For the text-containing cell, return its midpoint in (X, Y) coordinate format. 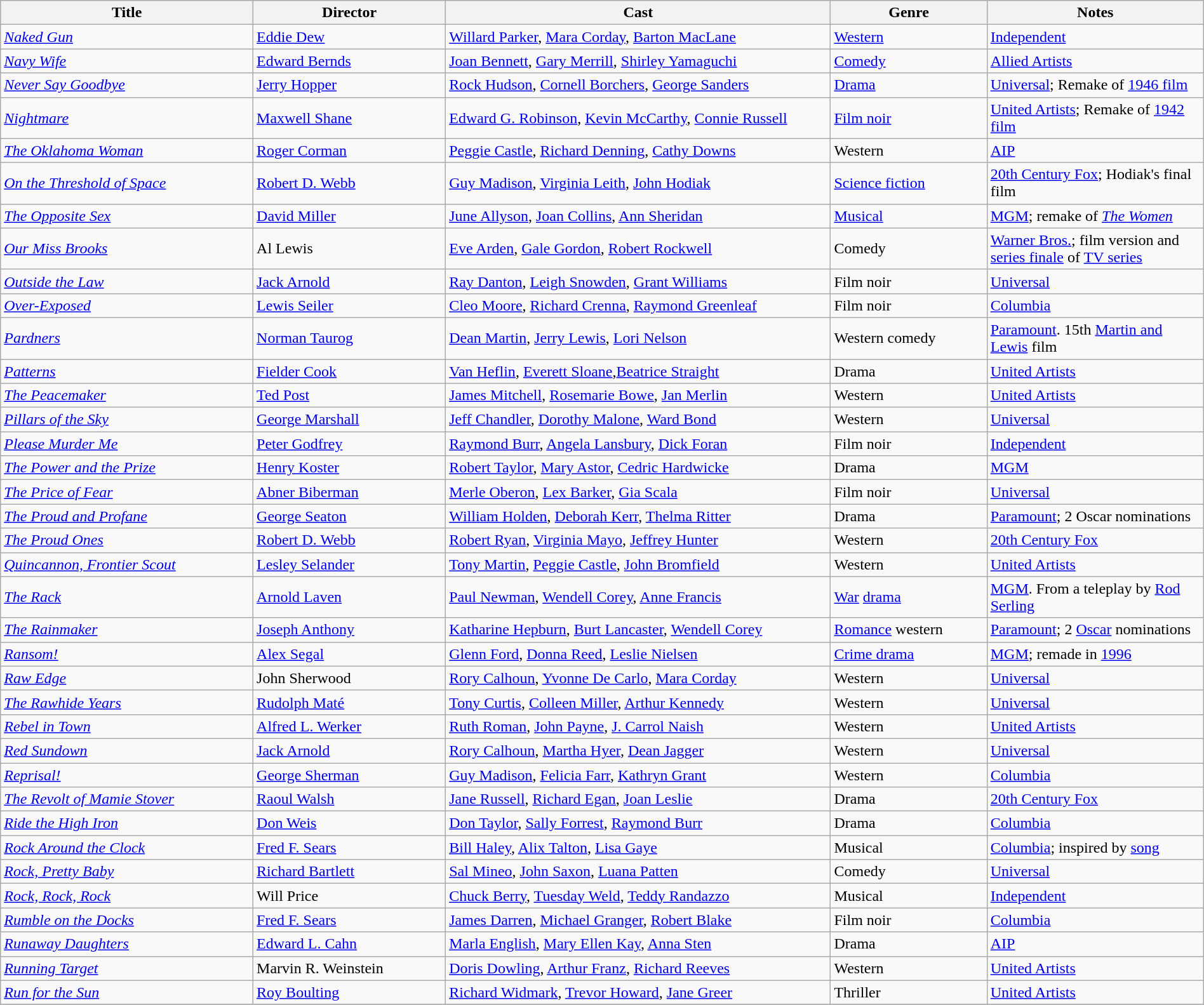
MGM; remade in 1996 (1095, 654)
Van Heflin, Everett Sloane,Beatrice Straight (638, 371)
Edward Bernds (349, 61)
Dean Martin, Jerry Lewis, Lori Nelson (638, 338)
Naked Gun (127, 37)
Edward L. Cahn (349, 944)
Rebel in Town (127, 726)
Peggie Castle, Richard Denning, Cathy Downs (638, 150)
Warner Bros.; film version and series finale of TV series (1095, 249)
Runaway Daughters (127, 944)
Robert Ryan, Virginia Mayo, Jeffrey Hunter (638, 540)
Rory Calhoun, Yvonne De Carlo, Mara Corday (638, 678)
Lesley Selander (349, 564)
Will Price (349, 896)
James Darren, Michael Granger, Robert Blake (638, 920)
Tony Martin, Peggie Castle, John Bromfield (638, 564)
War drama (909, 597)
Over-Exposed (127, 305)
Running Target (127, 968)
Raoul Walsh (349, 799)
Notes (1095, 13)
Rock Around the Clock (127, 848)
June Allyson, Joan Collins, Ann Sheridan (638, 216)
Title (127, 13)
Run for the Sun (127, 992)
Roger Corman (349, 150)
Our Miss Brooks (127, 249)
Maxwell Shane (349, 118)
Raymond Burr, Angela Lansbury, Dick Foran (638, 444)
George Sherman (349, 775)
Henry Koster (349, 468)
Navy Wife (127, 61)
Jane Russell, Richard Egan, Joan Leslie (638, 799)
Outside the Law (127, 281)
The Opposite Sex (127, 216)
Richard Bartlett (349, 872)
Red Sundown (127, 750)
Never Say Goodbye (127, 85)
Paul Newman, Wendell Corey, Anne Francis (638, 597)
Guy Madison, Virginia Leith, John Hodiak (638, 183)
The Rack (127, 597)
Cleo Moore, Richard Crenna, Raymond Greenleaf (638, 305)
The Power and the Prize (127, 468)
Ruth Roman, John Payne, J. Carrol Naish (638, 726)
The Proud Ones (127, 540)
The Rainmaker (127, 630)
The Proud and Profane (127, 516)
Crime drama (909, 654)
MGM. From a teleplay by Rod Serling (1095, 597)
The Revolt of Mamie Stover (127, 799)
Tony Curtis, Colleen Miller, Arthur Kennedy (638, 702)
Science fiction (909, 183)
George Seaton (349, 516)
Quincannon, Frontier Scout (127, 564)
Jerry Hopper (349, 85)
Bill Haley, Alix Talton, Lisa Gaye (638, 848)
Joseph Anthony (349, 630)
Rumble on the Docks (127, 920)
Ray Danton, Leigh Snowden, Grant Williams (638, 281)
Jeff Chandler, Dorothy Malone, Ward Bond (638, 420)
Chuck Berry, Tuesday Weld, Teddy Randazzo (638, 896)
MGM (1095, 468)
Guy Madison, Felicia Farr, Kathryn Grant (638, 775)
Lewis Seiler (349, 305)
The Price of Fear (127, 492)
Raw Edge (127, 678)
The Oklahoma Woman (127, 150)
The Rawhide Years (127, 702)
Reprisal! (127, 775)
Alfred L. Werker (349, 726)
Universal; Remake of 1946 film (1095, 85)
Katharine Hepburn, Burt Lancaster, Wendell Corey (638, 630)
Alex Segal (349, 654)
Willard Parker, Mara Corday, Barton MacLane (638, 37)
Rory Calhoun, Martha Hyer, Dean Jagger (638, 750)
Patterns (127, 371)
Fielder Cook (349, 371)
Roy Boulting (349, 992)
David Miller (349, 216)
Don Taylor, Sally Forrest, Raymond Burr (638, 823)
Nightmare (127, 118)
MGM; remake of The Women (1095, 216)
Merle Oberon, Lex Barker, Gia Scala (638, 492)
Cast (638, 13)
Ransom! (127, 654)
Don Weis (349, 823)
Richard Widmark, Trevor Howard, Jane Greer (638, 992)
Allied Artists (1095, 61)
Pillars of the Sky (127, 420)
Columbia; inspired by song (1095, 848)
Ride the High Iron (127, 823)
Doris Dowling, Arthur Franz, Richard Reeves (638, 968)
Sal Mineo, John Saxon, Luana Patten (638, 872)
Al Lewis (349, 249)
Rock, Rock, Rock (127, 896)
George Marshall (349, 420)
On the Threshold of Space (127, 183)
Abner Biberman (349, 492)
William Holden, Deborah Kerr, Thelma Ritter (638, 516)
Peter Godfrey (349, 444)
Thriller (909, 992)
The Peacemaker (127, 396)
Joan Bennett, Gary Merrill, Shirley Yamaguchi (638, 61)
John Sherwood (349, 678)
Romance western (909, 630)
Norman Taurog (349, 338)
Western comedy (909, 338)
Director (349, 13)
Glenn Ford, Donna Reed, Leslie Nielsen (638, 654)
Robert Taylor, Mary Astor, Cedric Hardwicke (638, 468)
Marla English, Mary Ellen Kay, Anna Sten (638, 944)
20th Century Fox; Hodiak's final film (1095, 183)
Rock Hudson, Cornell Borchers, George Sanders (638, 85)
United Artists; Remake of 1942 film (1095, 118)
Please Murder Me (127, 444)
Paramount. 15th Martin and Lewis film (1095, 338)
Eddie Dew (349, 37)
James Mitchell, Rosemarie Bowe, Jan Merlin (638, 396)
Eve Arden, Gale Gordon, Robert Rockwell (638, 249)
Rudolph Maté (349, 702)
Edward G. Robinson, Kevin McCarthy, Connie Russell (638, 118)
Ted Post (349, 396)
Genre (909, 13)
Pardners (127, 338)
Marvin R. Weinstein (349, 968)
Arnold Laven (349, 597)
Rock, Pretty Baby (127, 872)
